Pinpoint the cell where the given text exists, returning its [X, Y] midpoint coordinate. 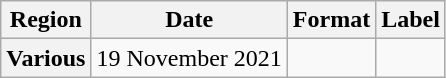
Label [411, 20]
Region [46, 20]
19 November 2021 [189, 58]
Various [46, 58]
Date [189, 20]
Format [331, 20]
